Search for the cell housing the specified text and yield its (X, Y) center coordinate. 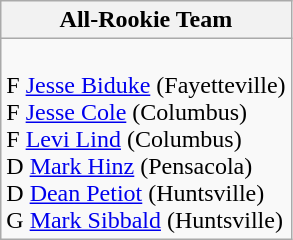
All-Rookie Team (146, 20)
